Return (x, y) of the center of cell containing provided text 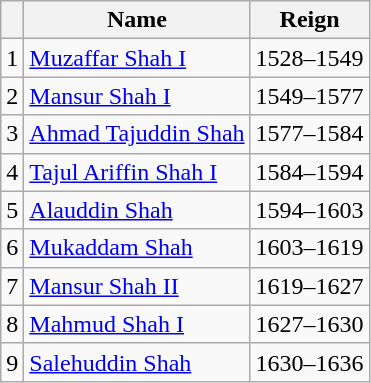
Name (137, 20)
1584–1594 (310, 172)
9 (12, 362)
3 (12, 134)
1603–1619 (310, 248)
5 (12, 210)
4 (12, 172)
1549–1577 (310, 96)
1627–1630 (310, 324)
1594–1603 (310, 210)
1 (12, 58)
Mahmud Shah I (137, 324)
8 (12, 324)
1577–1584 (310, 134)
Salehuddin Shah (137, 362)
Ahmad Tajuddin Shah (137, 134)
Mukaddam Shah (137, 248)
Tajul Ariffin Shah I (137, 172)
Reign (310, 20)
Mansur Shah II (137, 286)
6 (12, 248)
2 (12, 96)
1528–1549 (310, 58)
1619–1627 (310, 286)
Muzaffar Shah I (137, 58)
7 (12, 286)
1630–1636 (310, 362)
Alauddin Shah (137, 210)
Mansur Shah I (137, 96)
